From the cell containing the given text, extract its center point as (X, Y) coordinate. 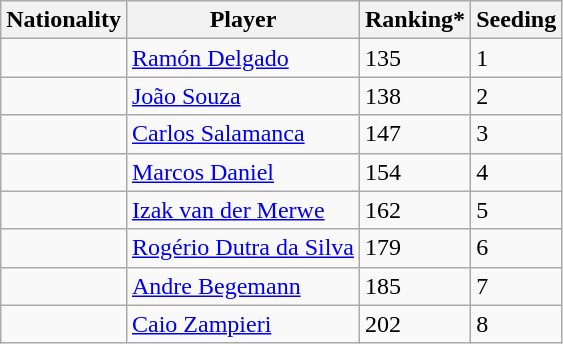
Nationality (64, 20)
6 (516, 248)
Andre Begemann (242, 286)
138 (416, 96)
Player (242, 20)
1 (516, 58)
135 (416, 58)
Ramón Delgado (242, 58)
147 (416, 134)
2 (516, 96)
154 (416, 172)
202 (416, 324)
7 (516, 286)
Seeding (516, 20)
Rogério Dutra da Silva (242, 248)
Carlos Salamanca (242, 134)
Izak van der Merwe (242, 210)
Ranking* (416, 20)
5 (516, 210)
162 (416, 210)
Marcos Daniel (242, 172)
4 (516, 172)
3 (516, 134)
Caio Zampieri (242, 324)
João Souza (242, 96)
185 (416, 286)
179 (416, 248)
8 (516, 324)
